Output the [x, y] coordinate of the center of the cell containing the given text.  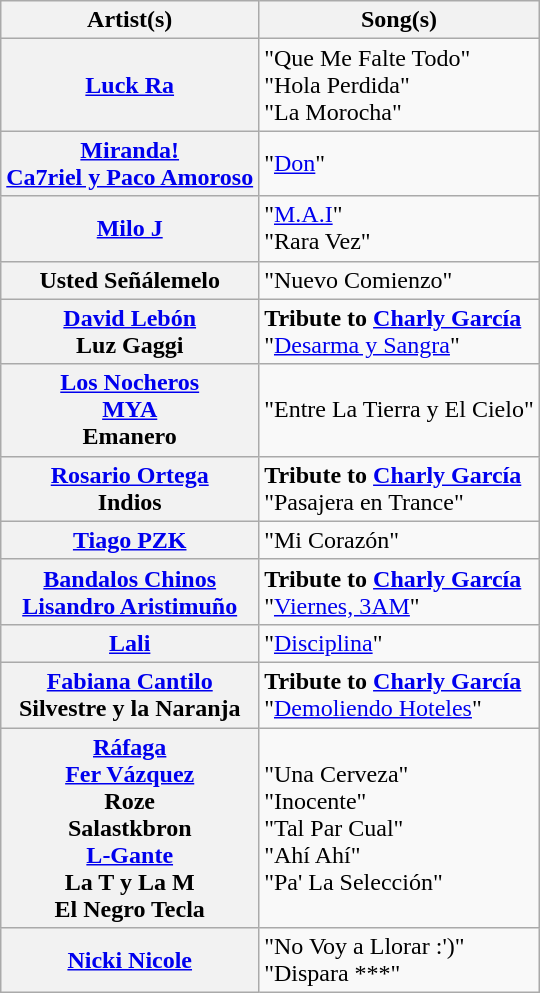
David LebónLuz Gaggi [130, 332]
"Disciplina" [400, 643]
Tiago PZK [130, 540]
Usted Señálemelo [130, 280]
Nicki Nicole [130, 960]
Tribute to Charly García"Viernes, 3AM" [400, 592]
Tribute to Charly García"Pasajera en Trance" [400, 488]
"Entre La Tierra y El Cielo" [400, 410]
"Nuevo Comienzo" [400, 280]
Tribute to Charly García"Desarma y Sangra" [400, 332]
Bandalos ChinosLisandro Aristimuño [130, 592]
"Mi Corazón" [400, 540]
Artist(s) [130, 20]
"M.A.I""Rara Vez" [400, 228]
Fabiana CantiloSilvestre y la Naranja [130, 694]
"Don" [400, 164]
Milo J [130, 228]
Lali [130, 643]
"Que Me Falte Todo""Hola Perdida""La Morocha" [400, 85]
"No Voy a Llorar :')""Dispara ***" [400, 960]
Tribute to Charly García"Demoliendo Hoteles" [400, 694]
Song(s) [400, 20]
Los NocherosMYAEmanero [130, 410]
"Una Cerveza""Inocente""Tal Par Cual""Ahí Ahí""Pa' La Selección" [400, 828]
RáfagaFer VázquezRozeSalastkbronL-GanteLa T y La MEl Negro Tecla [130, 828]
Luck Ra [130, 85]
Miranda!Ca7riel y Paco Amoroso [130, 164]
Rosario OrtegaIndios [130, 488]
